Capture the cell that displays the provided text and extract its (x, y) central coordinate. 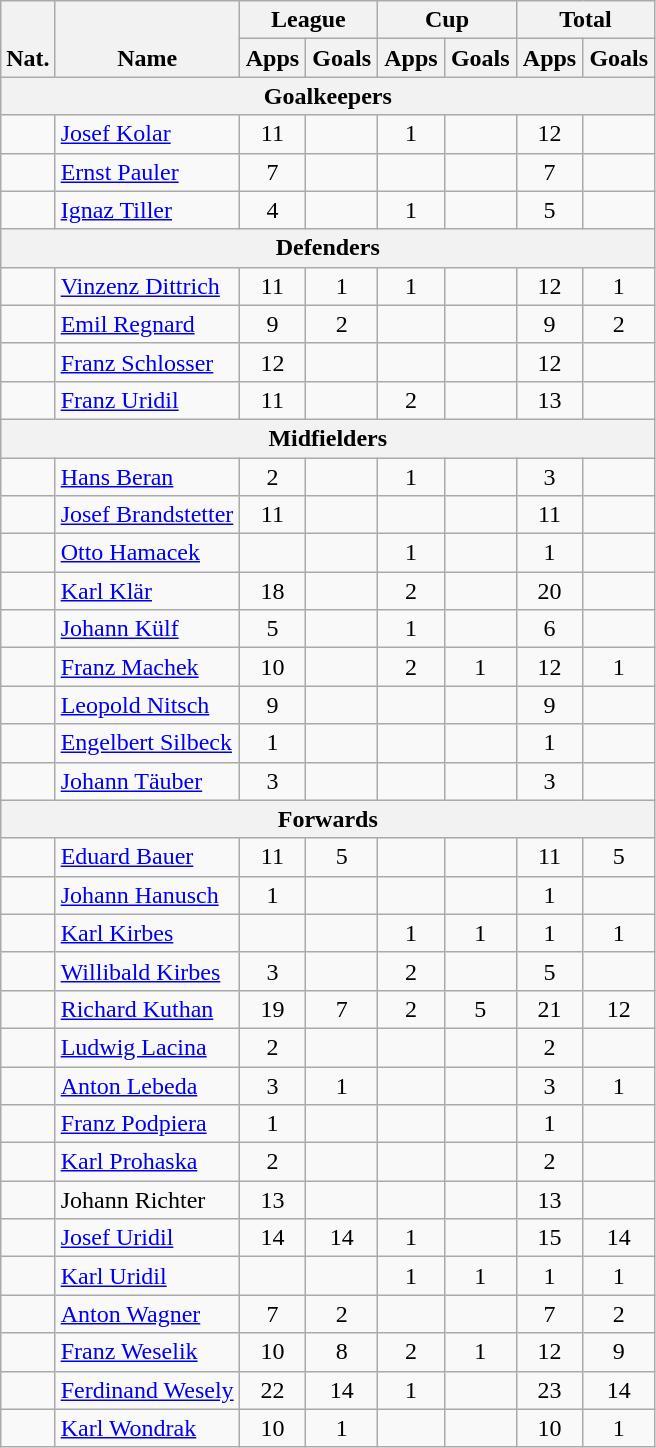
Willibald Kirbes (147, 971)
Josef Brandstetter (147, 515)
Karl Wondrak (147, 1428)
Josef Kolar (147, 134)
Richard Kuthan (147, 1009)
Johann Täuber (147, 781)
Midfielders (328, 438)
Emil Regnard (147, 324)
Franz Podpiera (147, 1124)
Total (586, 20)
Johann Külf (147, 629)
Engelbert Silbeck (147, 743)
Franz Weselik (147, 1352)
Hans Beran (147, 477)
20 (550, 591)
Karl Prohaska (147, 1162)
Defenders (328, 248)
8 (342, 1352)
Johann Richter (147, 1200)
Goalkeepers (328, 96)
Franz Schlosser (147, 362)
23 (550, 1390)
6 (550, 629)
Otto Hamacek (147, 553)
4 (272, 210)
Karl Kirbes (147, 933)
Leopold Nitsch (147, 705)
Anton Lebeda (147, 1085)
Forwards (328, 819)
Cup (448, 20)
19 (272, 1009)
League (308, 20)
15 (550, 1238)
Ignaz Tiller (147, 210)
21 (550, 1009)
Ludwig Lacina (147, 1047)
Ferdinand Wesely (147, 1390)
Franz Uridil (147, 400)
22 (272, 1390)
Karl Klär (147, 591)
Eduard Bauer (147, 857)
Karl Uridil (147, 1276)
Ernst Pauler (147, 172)
18 (272, 591)
Nat. (28, 39)
Johann Hanusch (147, 895)
Name (147, 39)
Vinzenz Dittrich (147, 286)
Franz Machek (147, 667)
Anton Wagner (147, 1314)
Josef Uridil (147, 1238)
